Determine the [X, Y] coordinate at the center of the cell enclosing the given text.  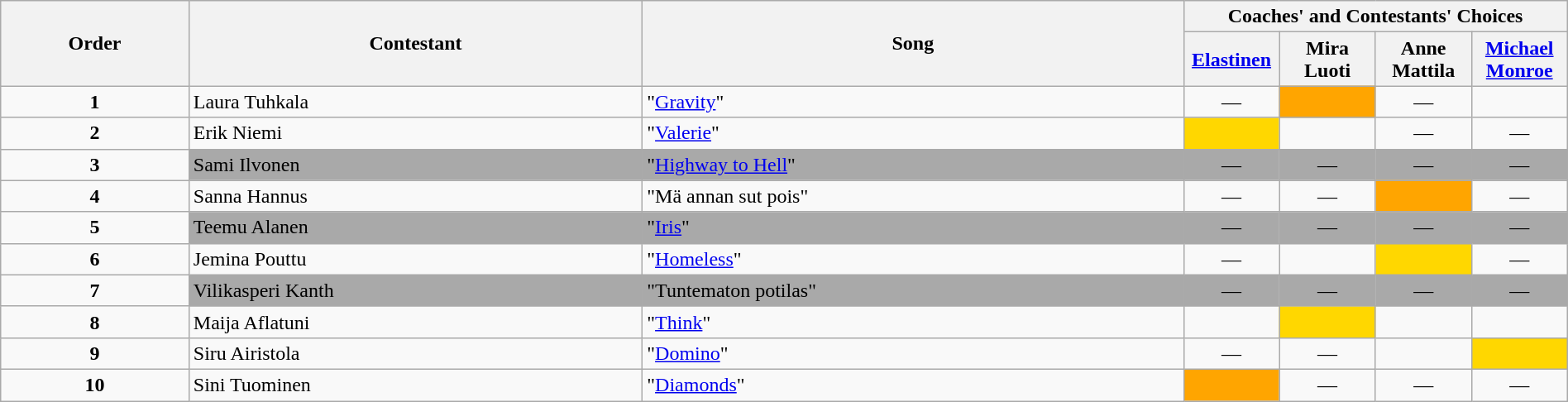
1 [95, 102]
Vilikasperi Kanth [415, 290]
"Mä annan sut pois" [913, 196]
Sami Ilvonen [415, 165]
Jemina Pouttu [415, 259]
Siru Airistola [415, 353]
Mira Luoti [1327, 60]
4 [95, 196]
"Homeless" [913, 259]
Laura Tuhkala [415, 102]
"Gravity" [913, 102]
Teemu Alanen [415, 227]
8 [95, 322]
6 [95, 259]
10 [95, 385]
3 [95, 165]
Maija Aflatuni [415, 322]
"Highway to Hell" [913, 165]
"Think" [913, 322]
Erik Niemi [415, 133]
"Valerie" [913, 133]
Song [913, 43]
Anne Mattila [1423, 60]
Sini Tuominen [415, 385]
Coaches' and Contestants' Choices [1375, 17]
Sanna Hannus [415, 196]
Elastinen [1231, 60]
"Tuntematon potilas" [913, 290]
5 [95, 227]
"Iris" [913, 227]
Michael Monroe [1519, 60]
9 [95, 353]
"Diamonds" [913, 385]
Contestant [415, 43]
2 [95, 133]
Order [95, 43]
"Domino" [913, 353]
7 [95, 290]
